For the text-containing cell, return its midpoint in (X, Y) coordinate format. 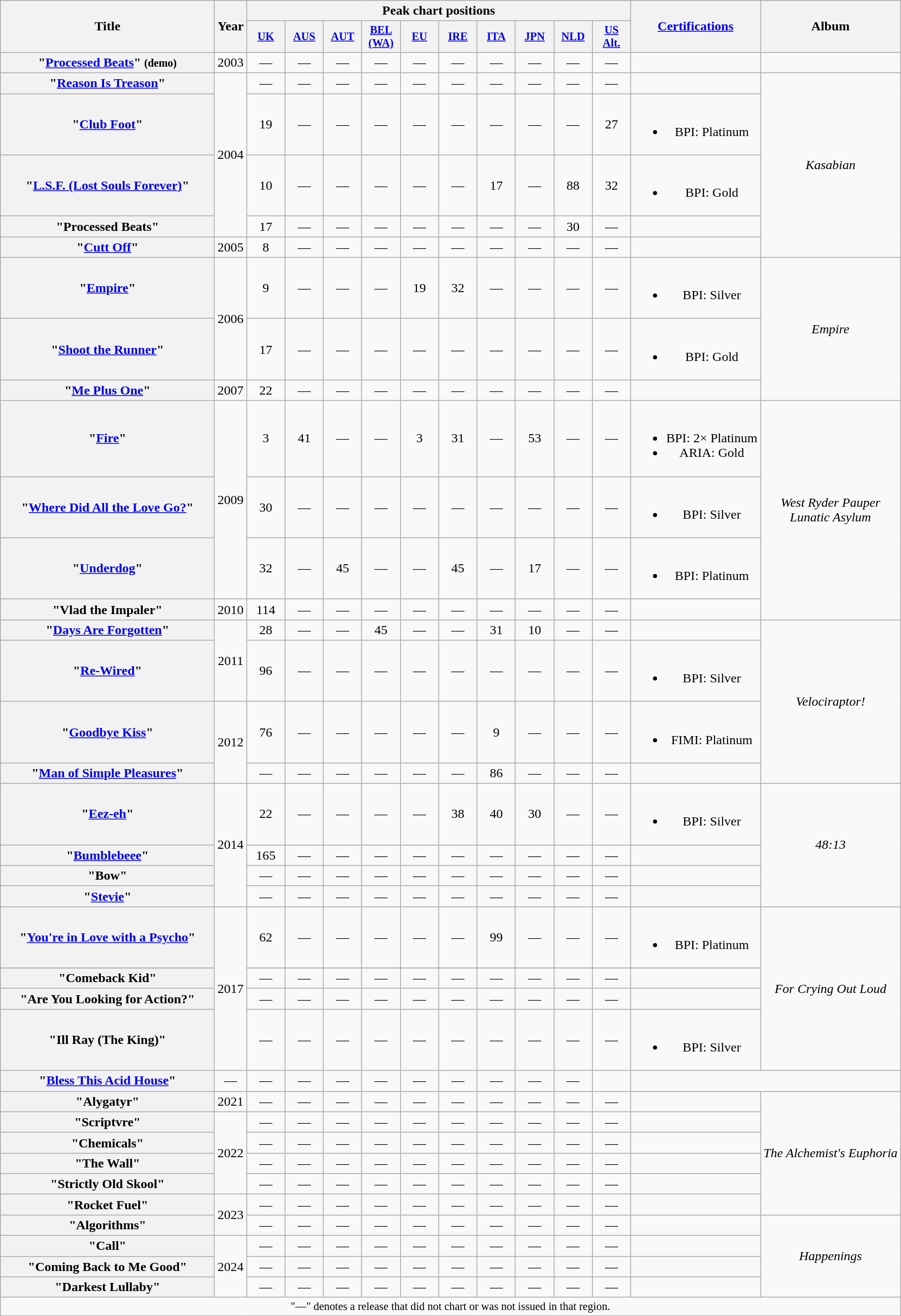
NLD (574, 37)
2014 (231, 846)
"Rocket Fuel" (107, 1204)
"Re-Wired" (107, 671)
AUT (343, 37)
Certifications (695, 27)
2017 (231, 989)
"Processed Beats" (107, 227)
USAlt. (612, 37)
99 (497, 938)
2022 (231, 1153)
"Scriptvre" (107, 1122)
The Alchemist's Euphoria (831, 1153)
BEL(WA) (381, 37)
"Reason Is Treason" (107, 83)
UK (266, 37)
2010 (231, 609)
165 (266, 855)
"Vlad the Impaler" (107, 609)
62 (266, 938)
"Where Did All the Love Go?" (107, 507)
"Processed Beats" (demo) (107, 62)
"L.S.F. (Lost Souls Forever)" (107, 185)
"Me Plus One" (107, 390)
2006 (231, 319)
"Coming Back to Me Good" (107, 1267)
"Man of Simple Pleasures" (107, 773)
"Ill Ray (The King)" (107, 1040)
EU (420, 37)
Title (107, 27)
Peak chart positions (439, 11)
"Cutt Off" (107, 247)
AUS (305, 37)
For Crying Out Loud (831, 989)
28 (266, 630)
8 (266, 247)
2012 (231, 743)
2009 (231, 500)
86 (497, 773)
"Days Are Forgotten" (107, 630)
IRE (458, 37)
"Comeback Kid" (107, 978)
2003 (231, 62)
2011 (231, 660)
"—" denotes a release that did not chart or was not issued in that region. (450, 1307)
"Bless This Acid House" (107, 1081)
Happenings (831, 1256)
"Strictly Old Skool" (107, 1184)
53 (535, 438)
"The Wall" (107, 1163)
27 (612, 125)
"You're in Love with a Psycho" (107, 938)
114 (266, 609)
FIMI: Platinum (695, 732)
96 (266, 671)
"Stevie" (107, 896)
76 (266, 732)
2005 (231, 247)
2023 (231, 1215)
38 (458, 814)
West Ryder PauperLunatic Asylum (831, 510)
JPN (535, 37)
"Bow" (107, 876)
"Are You Looking for Action?" (107, 999)
"Shoot the Runner" (107, 349)
"Algorithms" (107, 1225)
ITA (497, 37)
Year (231, 27)
2004 (231, 155)
Kasabian (831, 165)
"Darkest Lullaby" (107, 1287)
Empire (831, 329)
"Club Foot" (107, 125)
BPI: 2× PlatinumARIA: Gold (695, 438)
"Eez-eh" (107, 814)
"Empire" (107, 288)
"Alygatyr" (107, 1101)
40 (497, 814)
88 (574, 185)
Velociraptor! (831, 701)
2024 (231, 1267)
"Bumblebeee" (107, 855)
"Call" (107, 1246)
"Chemicals" (107, 1143)
2007 (231, 390)
"Underdog" (107, 568)
41 (305, 438)
"Fire" (107, 438)
"Goodbye Kiss" (107, 732)
2021 (231, 1101)
48:13 (831, 846)
Album (831, 27)
